Locate the cell with the specified text and output its [X, Y] center coordinate. 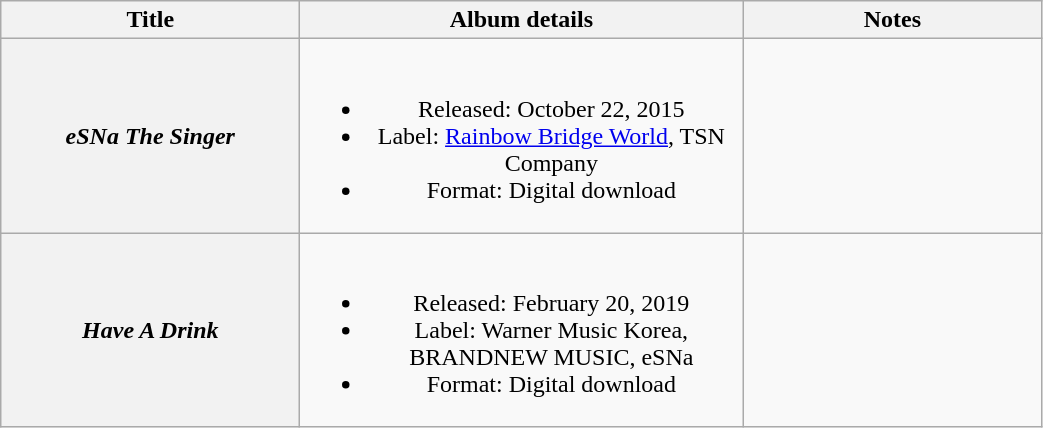
Have A Drink [150, 330]
Title [150, 20]
Released: February 20, 2019Label: Warner Music Korea, BRANDNEW MUSIC, eSNaFormat: Digital download [522, 330]
eSNa The Singer [150, 136]
Album details [522, 20]
Released: October 22, 2015Label: Rainbow Bridge World, TSN CompanyFormat: Digital download [522, 136]
Notes [892, 20]
